Capture the cell that displays the provided text and extract its [X, Y] central coordinate. 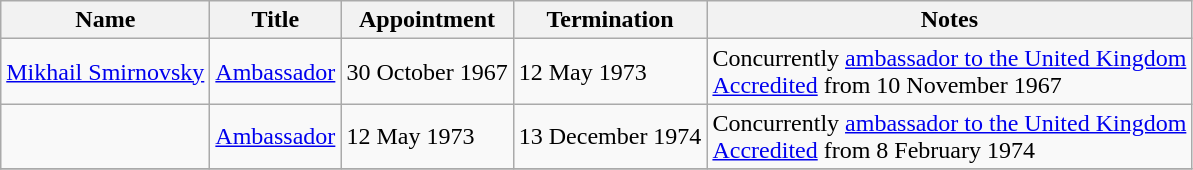
Mikhail Smirnovsky [106, 72]
13 December 1974 [610, 136]
Title [276, 20]
Name [106, 20]
Appointment [427, 20]
Concurrently ambassador to the United KingdomAccredited from 10 November 1967 [950, 72]
Termination [610, 20]
30 October 1967 [427, 72]
Concurrently ambassador to the United KingdomAccredited from 8 February 1974 [950, 136]
Notes [950, 20]
